Determine the (x, y) coordinate at the center of the cell enclosing the given text.  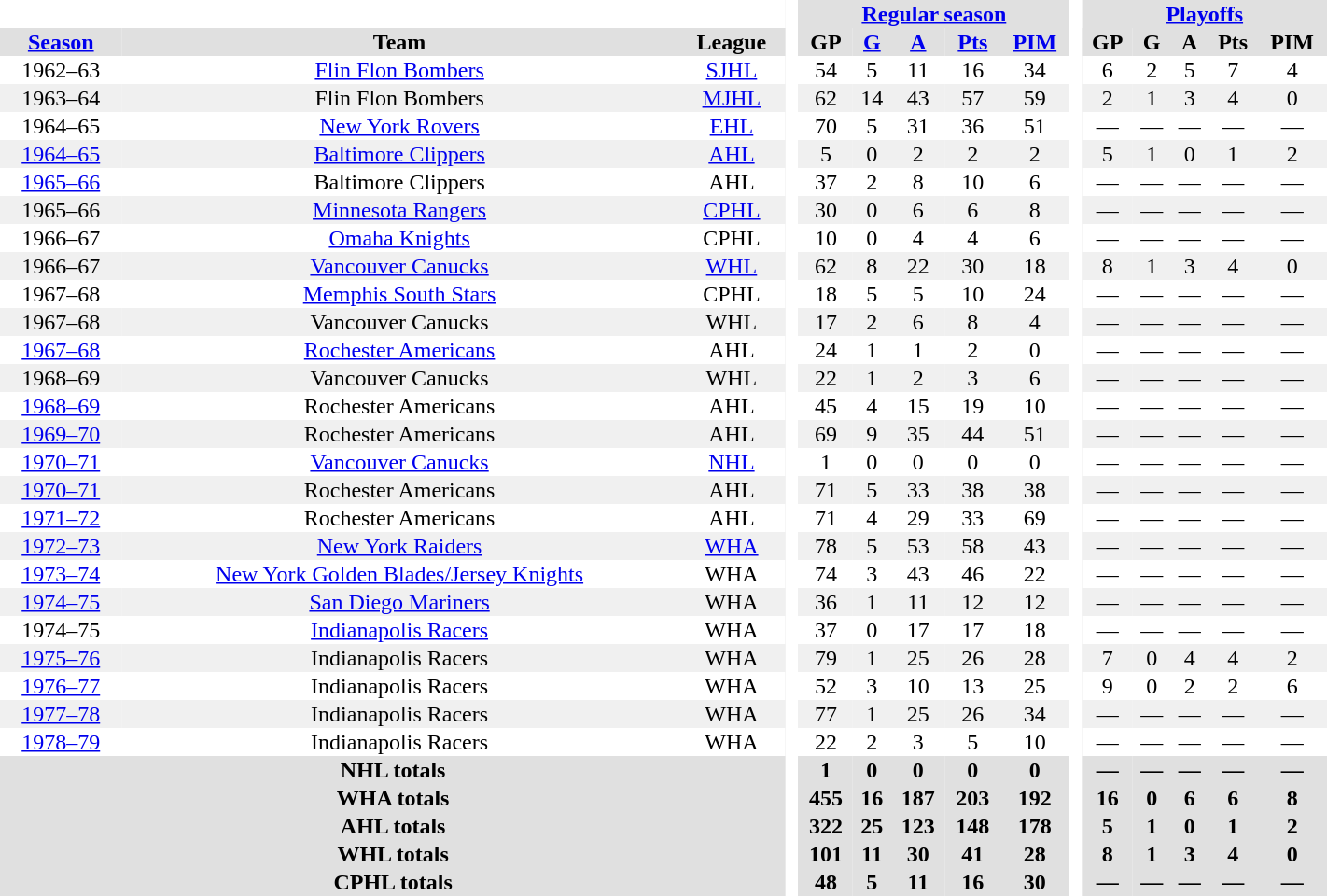
New York Raiders (399, 546)
SJHL (732, 70)
192 (1035, 798)
59 (1035, 98)
NHL (732, 462)
1973–74 (61, 574)
WHA totals (393, 798)
1978–79 (61, 742)
New York Rovers (399, 126)
14 (872, 98)
203 (972, 798)
57 (972, 98)
MJHL (732, 98)
Regular season (934, 14)
1975–76 (61, 658)
AHL totals (393, 826)
46 (972, 574)
1977–78 (61, 714)
77 (826, 714)
1971–72 (61, 518)
29 (918, 518)
54 (826, 70)
WHL totals (393, 854)
31 (918, 126)
15 (918, 406)
19 (972, 406)
187 (918, 798)
455 (826, 798)
1963–64 (61, 98)
Omaha Knights (399, 238)
53 (918, 546)
NHL totals (393, 770)
1962–63 (61, 70)
San Diego Mariners (399, 602)
Season (61, 42)
74 (826, 574)
41 (972, 854)
1972–73 (61, 546)
52 (826, 686)
178 (1035, 826)
League (732, 42)
EHL (732, 126)
Playoffs (1205, 14)
Minnesota Rangers (399, 210)
101 (826, 854)
Team (399, 42)
1976–77 (61, 686)
48 (826, 882)
123 (918, 826)
CPHL totals (393, 882)
1969–70 (61, 434)
New York Golden Blades/Jersey Knights (399, 574)
322 (826, 826)
44 (972, 434)
35 (918, 434)
148 (972, 826)
58 (972, 546)
13 (972, 686)
Memphis South Stars (399, 294)
45 (826, 406)
70 (826, 126)
79 (826, 658)
78 (826, 546)
